Pinpoint the cell where the given text exists, returning its (x, y) midpoint coordinate. 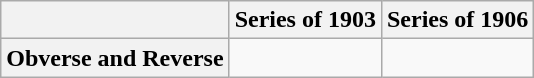
Series of 1903 (305, 20)
Obverse and Reverse (115, 58)
Series of 1906 (457, 20)
